Locate the cell with the specified text and output its [x, y] center coordinate. 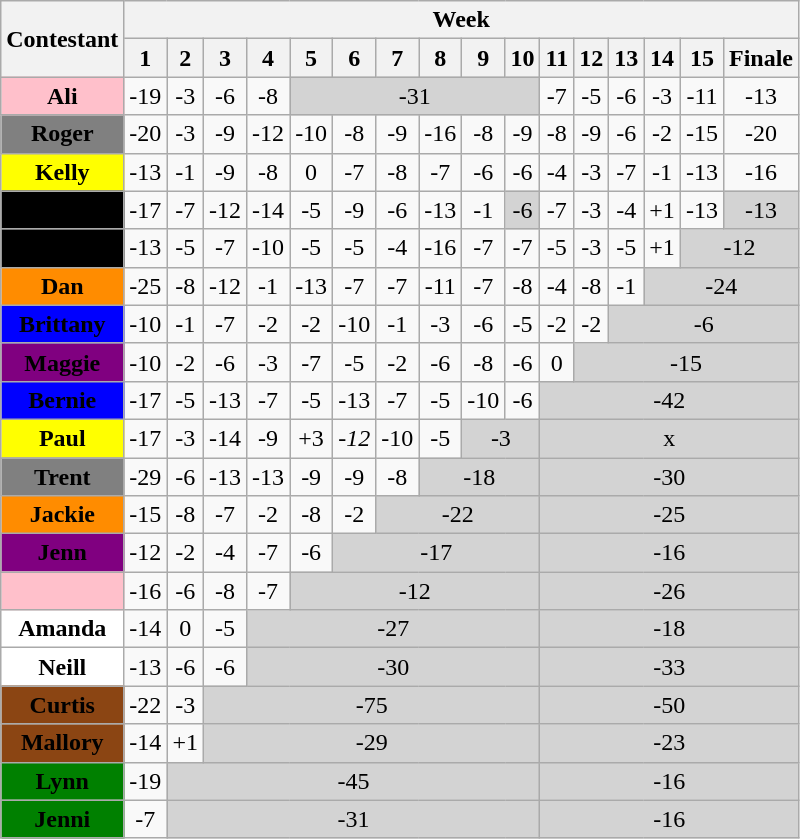
-33 [670, 667]
-24 [722, 286]
-75 [371, 705]
8 [440, 58]
11 [557, 58]
14 [662, 58]
Jenn [62, 553]
12 [592, 58]
1 [146, 58]
x [670, 438]
7 [398, 58]
9 [484, 58]
Amanda [62, 629]
-23 [670, 743]
Ali [62, 96]
Kelly [62, 172]
Maggie [62, 362]
15 [702, 58]
Week [462, 20]
-42 [670, 400]
3 [224, 58]
-27 [394, 629]
Roger [62, 134]
Finale [760, 58]
Neill [62, 667]
-50 [670, 705]
-45 [354, 781]
13 [626, 58]
6 [354, 58]
Trent [62, 477]
Dan [62, 286]
Jay [62, 248]
Lynn [62, 781]
+3 [312, 438]
Jackie [62, 515]
Bernie [62, 400]
-26 [670, 591]
4 [268, 58]
Paul [62, 438]
Mark [62, 210]
Jenni [62, 819]
5 [312, 58]
Mallory [62, 743]
Curtis [62, 705]
10 [522, 58]
Brittany [62, 324]
2 [186, 58]
Contestant [62, 39]
